Extract the (X, Y) coordinate from the center of the cell holding the provided text.  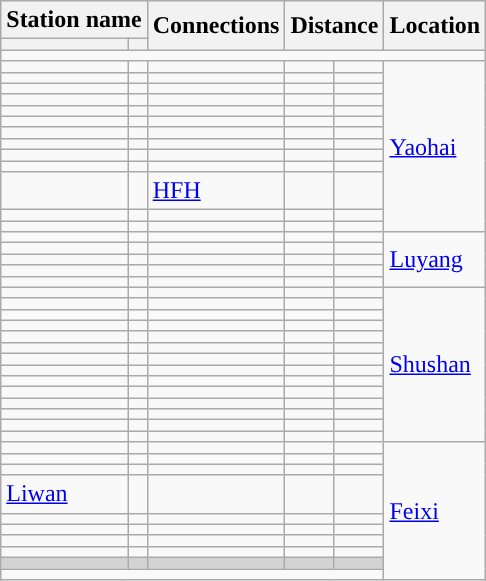
Feixi (435, 511)
Shushan (435, 364)
Distance (334, 26)
HFH (216, 191)
Station name (74, 20)
Luyang (435, 260)
Yaohai (435, 146)
Location (435, 26)
Connections (216, 26)
Liwan (64, 494)
